Provide the (X, Y) coordinate of the cell's center where the given text is located.  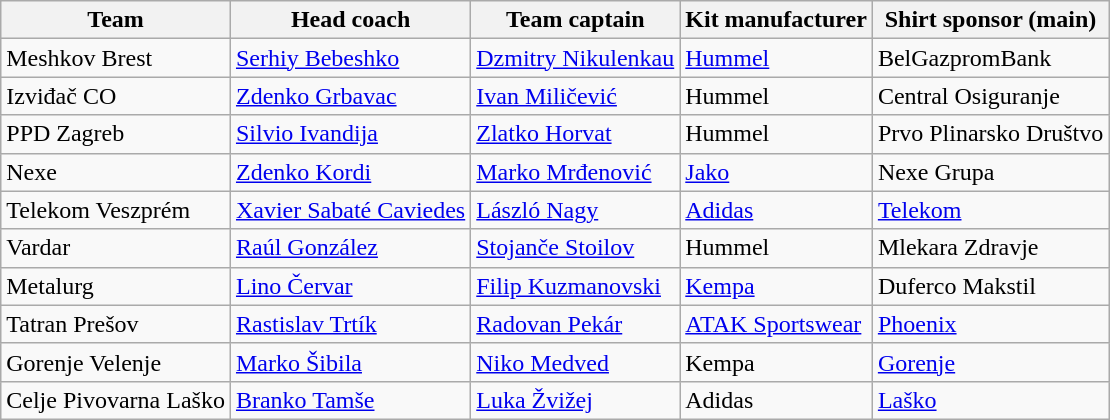
Mlekara Zdravje (990, 248)
Central Osiguranje (990, 96)
Serhiy Bebeshko (350, 58)
Meshkov Brest (116, 58)
Gorenje Velenje (116, 362)
Phoenix (990, 324)
Marko Mrđenović (576, 172)
Telekom (990, 210)
BelGazpromBank (990, 58)
Niko Medved (576, 362)
Marko Šibila (350, 362)
Filip Kuzmanovski (576, 286)
Tatran Prešov (116, 324)
Branko Tamše (350, 400)
Izviđač CO (116, 96)
Rastislav Trtík (350, 324)
Shirt sponsor (main) (990, 20)
Jako (776, 172)
Kit manufacturer (776, 20)
Team (116, 20)
ATAK Sportswear (776, 324)
Xavier Sabaté Caviedes (350, 210)
Nexe (116, 172)
Celje Pivovarna Laško (116, 400)
László Nagy (576, 210)
Luka Žvižej (576, 400)
Nexe Grupa (990, 172)
Team captain (576, 20)
Zdenko Kordi (350, 172)
Zlatko Horvat (576, 134)
Zdenko Grbavac (350, 96)
Lino Červar (350, 286)
Silvio Ivandija (350, 134)
Head coach (350, 20)
Radovan Pekár (576, 324)
Laško (990, 400)
Vardar (116, 248)
Dzmitry Nikulenkau (576, 58)
Stojanče Stoilov (576, 248)
Raúl González (350, 248)
Metalurg (116, 286)
Ivan Miličević (576, 96)
PPD Zagreb (116, 134)
Prvo Plinarsko Društvo (990, 134)
Telekom Veszprém (116, 210)
Duferco Makstil (990, 286)
Gorenje (990, 362)
